Capture the cell that displays the provided text and extract its [X, Y] central coordinate. 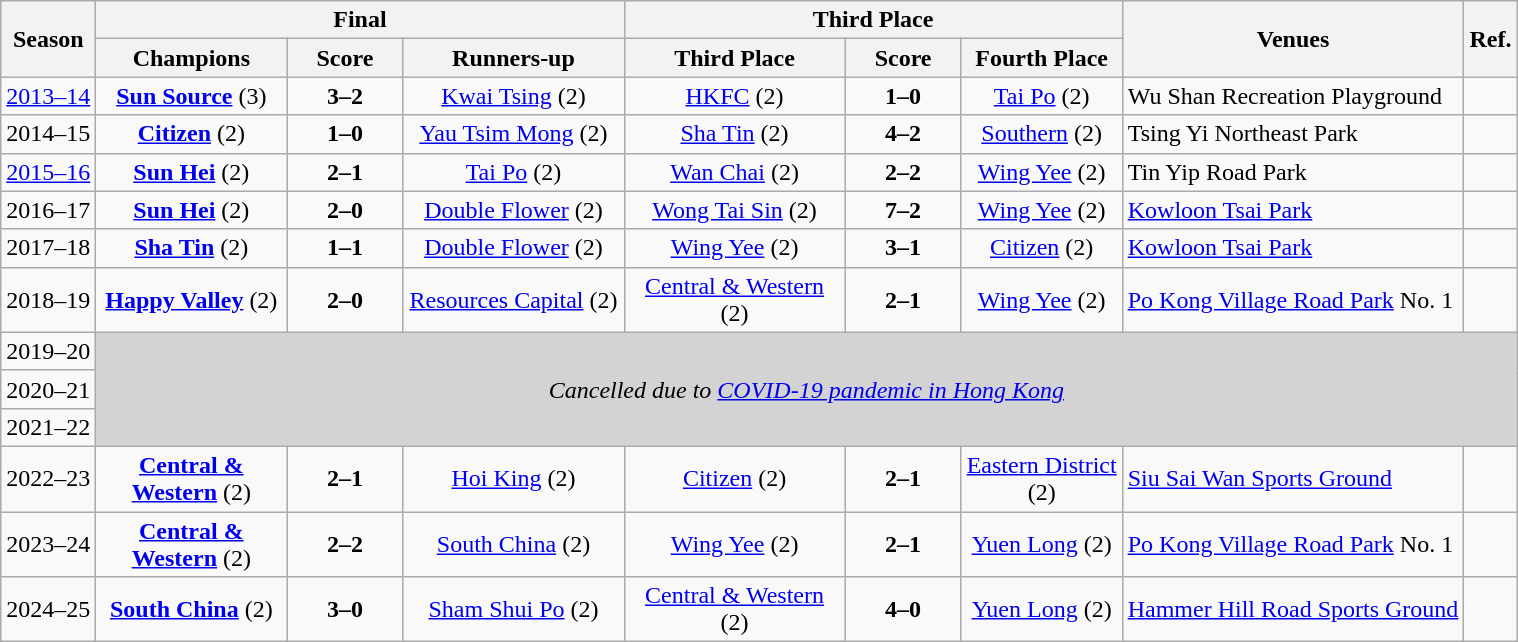
Cancelled due to COVID-19 pandemic in Hong Kong [806, 389]
3–0 [345, 610]
2013–14 [48, 96]
Ref. [1490, 39]
Runners-up [514, 58]
Happy Valley (2) [192, 300]
Wu Shan Recreation Playground [1293, 96]
Sham Shui Po (2) [514, 610]
Eastern District (2) [1042, 478]
Southern (2) [1042, 134]
Final [360, 20]
Champions [192, 58]
1–1 [345, 248]
2018–19 [48, 300]
Fourth Place [1042, 58]
2023–24 [48, 544]
Wan Chai (2) [734, 172]
3–2 [345, 96]
2014–15 [48, 134]
Tsing Yi Northeast Park [1293, 134]
Siu Sai Wan Sports Ground [1293, 478]
Tin Yip Road Park [1293, 172]
Hammer Hill Road Sports Ground [1293, 610]
Venues [1293, 39]
2021–22 [48, 427]
7–2 [903, 210]
Resources Capital (2) [514, 300]
3–1 [903, 248]
Hoi King (2) [514, 478]
Sun Source (3) [192, 96]
Wong Tai Sin (2) [734, 210]
2024–25 [48, 610]
Season [48, 39]
2022–23 [48, 478]
Kwai Tsing (2) [514, 96]
Yau Tsim Mong (2) [514, 134]
HKFC (2) [734, 96]
2015–16 [48, 172]
2019–20 [48, 351]
2016–17 [48, 210]
2020–21 [48, 389]
4–0 [903, 610]
2017–18 [48, 248]
4–2 [903, 134]
